Search for the cell housing the specified text and yield its [x, y] center coordinate. 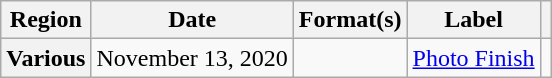
Various [46, 58]
Photo Finish [474, 58]
Label [474, 20]
Region [46, 20]
Date [192, 20]
Format(s) [350, 20]
November 13, 2020 [192, 58]
